Return (x, y) of the center of cell containing provided text 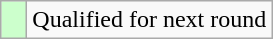
Qualified for next round (150, 20)
